Identify which cell holds the provided text, then report its [X, Y] central coordinate. 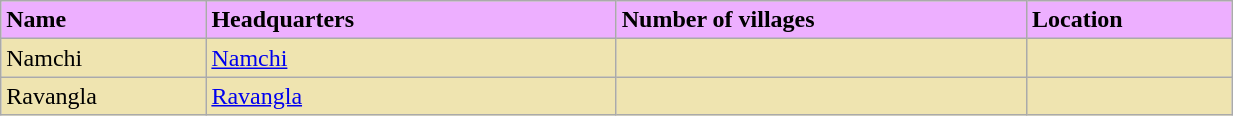
Headquarters [411, 20]
Location [1128, 20]
Number of villages [821, 20]
Name [104, 20]
